Capture the cell that displays the provided text and extract its (X, Y) central coordinate. 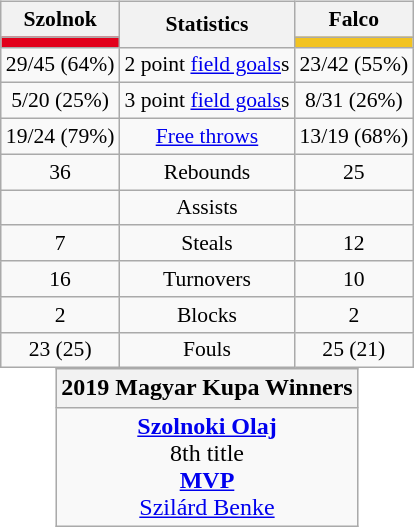
12 (354, 243)
10 (354, 279)
5/20 (25%) (60, 101)
25 (354, 172)
Falco (354, 19)
Assists (206, 208)
3 point field goalss (206, 101)
2019 Magyar Kupa Winners (207, 388)
Fouls (206, 350)
2 point field goalss (206, 65)
8/31 (26%) (354, 101)
16 (60, 279)
Rebounds (206, 172)
Statistics (206, 24)
Turnovers (206, 279)
25 (21) (354, 350)
13/19 (68%) (354, 136)
23 (25) (60, 350)
7 (60, 243)
Szolnoki Olaj8th titleMVP Szilárd Benke (207, 466)
Blocks (206, 314)
29/45 (64%) (60, 65)
36 (60, 172)
19/24 (79%) (60, 136)
Free throws (206, 136)
Szolnok (60, 19)
23/42 (55%) (354, 65)
Steals (206, 243)
